Identify which cell holds the provided text, then report its (x, y) central coordinate. 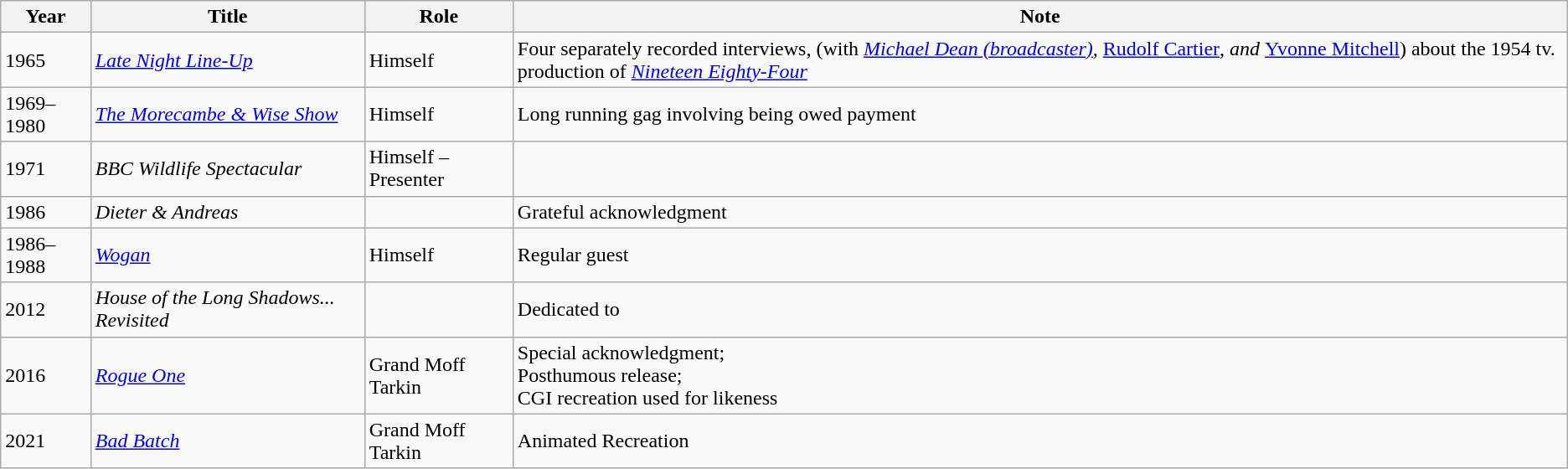
1969–1980 (45, 114)
Wogan (228, 255)
Late Night Line-Up (228, 60)
Bad Batch (228, 441)
2016 (45, 375)
Year (45, 17)
1986 (45, 212)
Regular guest (1040, 255)
Dedicated to (1040, 310)
House of the Long Shadows... Revisited (228, 310)
Rogue One (228, 375)
Dieter & Andreas (228, 212)
1971 (45, 169)
Role (439, 17)
1965 (45, 60)
The Morecambe & Wise Show (228, 114)
Special acknowledgment;Posthumous release;CGI recreation used for likeness (1040, 375)
BBC Wildlife Spectacular (228, 169)
Himself – Presenter (439, 169)
Animated Recreation (1040, 441)
1986–1988 (45, 255)
Grateful acknowledgment (1040, 212)
2021 (45, 441)
Note (1040, 17)
Title (228, 17)
2012 (45, 310)
Long running gag involving being owed payment (1040, 114)
